Provide the [X, Y] coordinate of the cell's center where the given text is located.  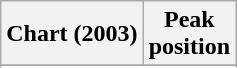
Peak position [189, 34]
Chart (2003) [72, 34]
